For the text-containing cell, return its midpoint in [x, y] coordinate format. 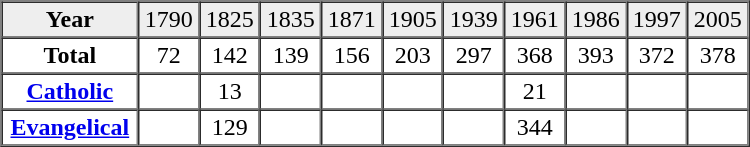
Catholic [70, 92]
203 [412, 56]
156 [352, 56]
1825 [230, 20]
1939 [474, 20]
1835 [290, 20]
72 [168, 56]
393 [596, 56]
372 [656, 56]
Evangelical [70, 128]
2005 [718, 20]
368 [534, 56]
21 [534, 92]
142 [230, 56]
378 [718, 56]
1905 [412, 20]
Total [70, 56]
297 [474, 56]
344 [534, 128]
1997 [656, 20]
1790 [168, 20]
1871 [352, 20]
1986 [596, 20]
139 [290, 56]
129 [230, 128]
13 [230, 92]
1961 [534, 20]
Year [70, 20]
